Capture the cell that displays the provided text and extract its [X, Y] central coordinate. 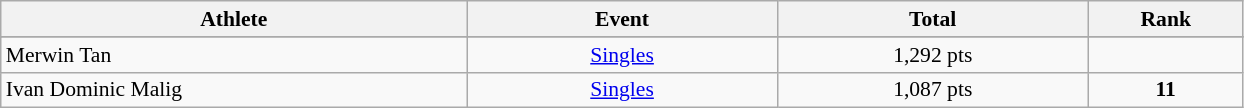
Total [932, 19]
Rank [1166, 19]
1,292 pts [932, 55]
Athlete [234, 19]
11 [1166, 90]
1,087 pts [932, 90]
Event [622, 19]
Ivan Dominic Malig [234, 90]
Merwin Tan [234, 55]
